Capture the cell that displays the provided text and extract its [x, y] central coordinate. 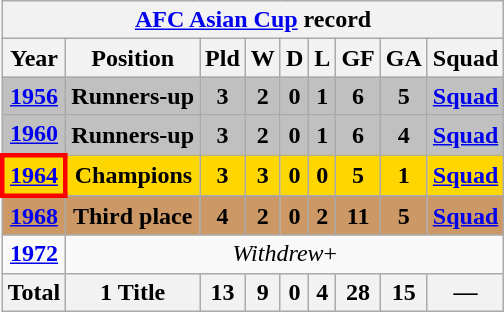
AFC Asian Cup record [253, 20]
GF [358, 58]
11 [358, 216]
15 [404, 292]
1968 [34, 216]
D [294, 58]
Third place [133, 216]
Pld [223, 58]
Year [34, 58]
1960 [34, 135]
L [322, 58]
1956 [34, 96]
— [465, 292]
W [262, 58]
1972 [34, 254]
Total [34, 292]
Withdrew+ [285, 254]
Position [133, 58]
1 Title [133, 292]
13 [223, 292]
Champions [133, 174]
GA [404, 58]
9 [262, 292]
28 [358, 292]
1964 [34, 174]
